Detect which cell encompasses the target text, then output its [X, Y] center coordinate. 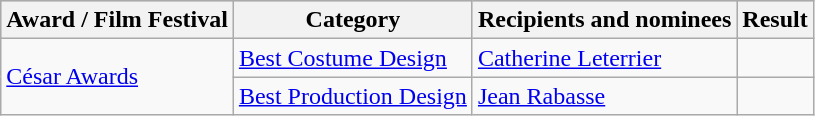
César Awards [118, 77]
Catherine Leterrier [604, 58]
Best Costume Design [352, 58]
Jean Rabasse [604, 96]
Result [775, 20]
Recipients and nominees [604, 20]
Award / Film Festival [118, 20]
Best Production Design [352, 96]
Category [352, 20]
